Pinpoint the cell where the given text exists, returning its (X, Y) midpoint coordinate. 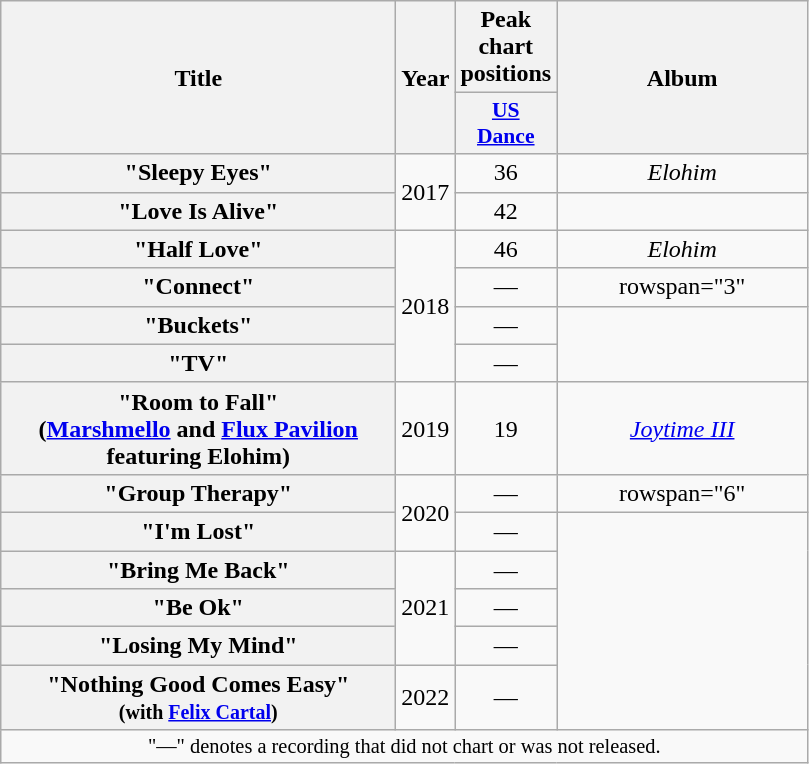
"Buckets" (198, 325)
Joytime III (682, 428)
Title (198, 78)
Year (426, 78)
"Room to Fall" (Marshmello and Flux Pavilion featuring Elohim) (198, 428)
19 (506, 428)
"Losing My Mind" (198, 646)
"—" denotes a recording that did not chart or was not released. (404, 747)
rowspan="3" (682, 287)
2020 (426, 512)
"Connect" (198, 287)
"Group Therapy" (198, 493)
46 (506, 249)
"Sleepy Eyes" (198, 173)
36 (506, 173)
"Nothing Good Comes Easy"(with Felix Cartal) (198, 698)
"TV" (198, 363)
2017 (426, 192)
2022 (426, 698)
2021 (426, 607)
42 (506, 211)
"Be Ok" (198, 608)
"Half Love" (198, 249)
USDance (506, 124)
2018 (426, 306)
"Love Is Alive" (198, 211)
Peak chart positions (506, 47)
"I'm Lost" (198, 531)
Album (682, 78)
rowspan="6" (682, 493)
"Bring Me Back" (198, 569)
2019 (426, 428)
